Return the (X, Y) coordinate for the center point of the cell that contains the specified text.  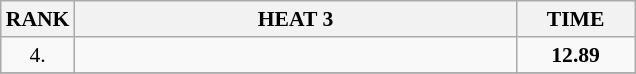
RANK (38, 19)
4. (38, 55)
HEAT 3 (295, 19)
12.89 (576, 55)
TIME (576, 19)
